Output the (X, Y) coordinate of the center of the cell containing the given text.  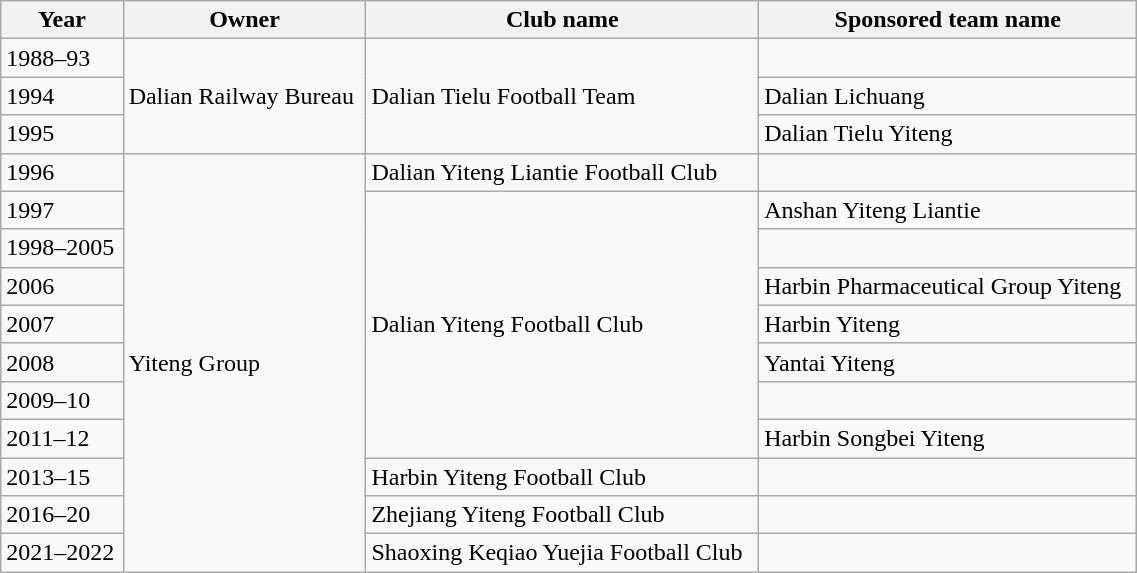
2007 (62, 324)
Dalian Railway Bureau (244, 96)
2009–10 (62, 400)
2011–12 (62, 438)
Harbin Yiteng (948, 324)
Dalian Yiteng Liantie Football Club (562, 172)
2013–15 (62, 477)
Year (62, 20)
1998–2005 (62, 248)
Dalian Yiteng Football Club (562, 324)
1995 (62, 134)
2021–2022 (62, 553)
Yantai Yiteng (948, 362)
Yiteng Group (244, 362)
Zhejiang Yiteng Football Club (562, 515)
Owner (244, 20)
Harbin Songbei Yiteng (948, 438)
1997 (62, 210)
Harbin Pharmaceutical Group Yiteng (948, 286)
Club name (562, 20)
Sponsored team name (948, 20)
2016–20 (62, 515)
1996 (62, 172)
1988–93 (62, 58)
Dalian Lichuang (948, 96)
2006 (62, 286)
Harbin Yiteng Football Club (562, 477)
Shaoxing Keqiao Yuejia Football Club (562, 553)
Dalian Tielu Yiteng (948, 134)
1994 (62, 96)
2008 (62, 362)
Dalian Tielu Football Team (562, 96)
Anshan Yiteng Liantie (948, 210)
